Determine the (x, y) coordinate at the center of the cell enclosing the given text.  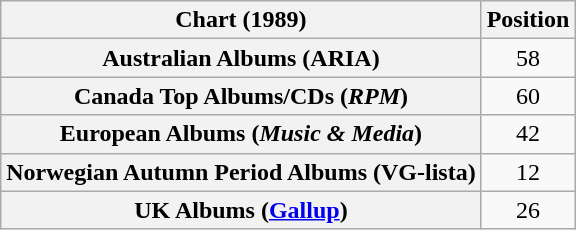
European Albums (Music & Media) (241, 134)
42 (528, 134)
58 (528, 58)
Chart (1989) (241, 20)
UK Albums (Gallup) (241, 210)
12 (528, 172)
Canada Top Albums/CDs (RPM) (241, 96)
26 (528, 210)
Australian Albums (ARIA) (241, 58)
Norwegian Autumn Period Albums (VG-lista) (241, 172)
Position (528, 20)
60 (528, 96)
